Capture the cell that displays the provided text and extract its (X, Y) central coordinate. 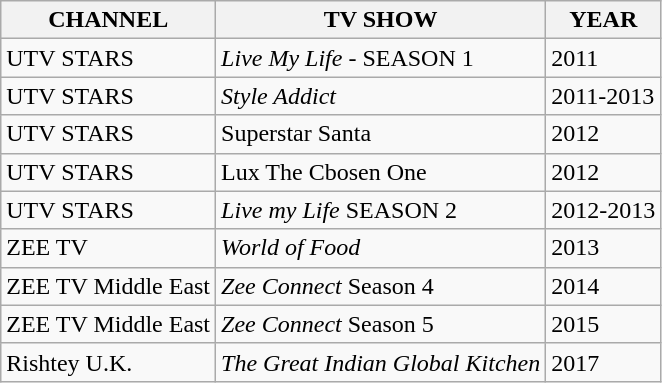
Lux The Cbosen One (381, 172)
ZEE TV (108, 248)
2011-2013 (604, 96)
2012-2013 (604, 210)
2011 (604, 58)
2017 (604, 362)
2013 (604, 248)
TV SHOW (381, 20)
YEAR (604, 20)
CHANNEL (108, 20)
Zee Connect Season 4 (381, 286)
2015 (604, 324)
2014 (604, 286)
The Great Indian Global Kitchen (381, 362)
Zee Connect Season 5 (381, 324)
World of Food (381, 248)
Live My Life - SEASON 1 (381, 58)
Live my Life SEASON 2 (381, 210)
Style Addict (381, 96)
Superstar Santa (381, 134)
Rishtey U.K. (108, 362)
